Locate the cell with the specified text and output its [x, y] center coordinate. 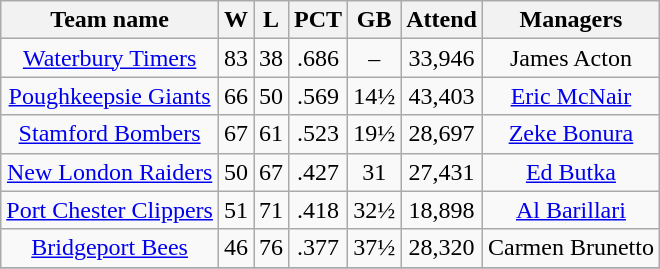
New London Raiders [110, 172]
18,898 [442, 210]
.569 [318, 96]
Poughkeepsie Giants [110, 96]
Port Chester Clippers [110, 210]
37½ [374, 248]
Stamford Bombers [110, 134]
38 [272, 58]
76 [272, 248]
51 [236, 210]
.418 [318, 210]
Eric McNair [570, 96]
.427 [318, 172]
Al Barillari [570, 210]
Carmen Brunetto [570, 248]
Zeke Bonura [570, 134]
71 [272, 210]
.523 [318, 134]
Attend [442, 20]
L [272, 20]
.686 [318, 58]
PCT [318, 20]
28,697 [442, 134]
W [236, 20]
32½ [374, 210]
27,431 [442, 172]
Bridgeport Bees [110, 248]
83 [236, 58]
Team name [110, 20]
33,946 [442, 58]
66 [236, 96]
Waterbury Timers [110, 58]
19½ [374, 134]
– [374, 58]
Managers [570, 20]
46 [236, 248]
14½ [374, 96]
28,320 [442, 248]
Ed Butka [570, 172]
43,403 [442, 96]
61 [272, 134]
.377 [318, 248]
GB [374, 20]
James Acton [570, 58]
31 [374, 172]
